Determine the [x, y] coordinate at the center of the cell enclosing the given text.  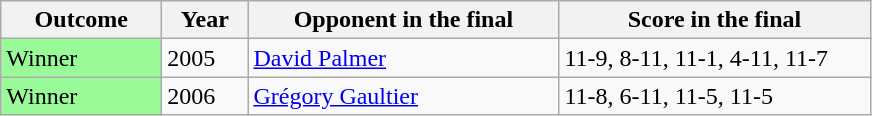
2006 [205, 96]
2005 [205, 58]
11-8, 6-11, 11-5, 11-5 [714, 96]
Grégory Gaultier [404, 96]
Score in the final [714, 20]
Outcome [82, 20]
Year [205, 20]
David Palmer [404, 58]
Opponent in the final [404, 20]
11-9, 8-11, 11-1, 4-11, 11-7 [714, 58]
